Provide the (x, y) coordinate of the cell's center where the given text is located.  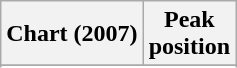
Chart (2007) (72, 34)
Peakposition (189, 34)
